Return [X, Y] of the center of cell containing provided text 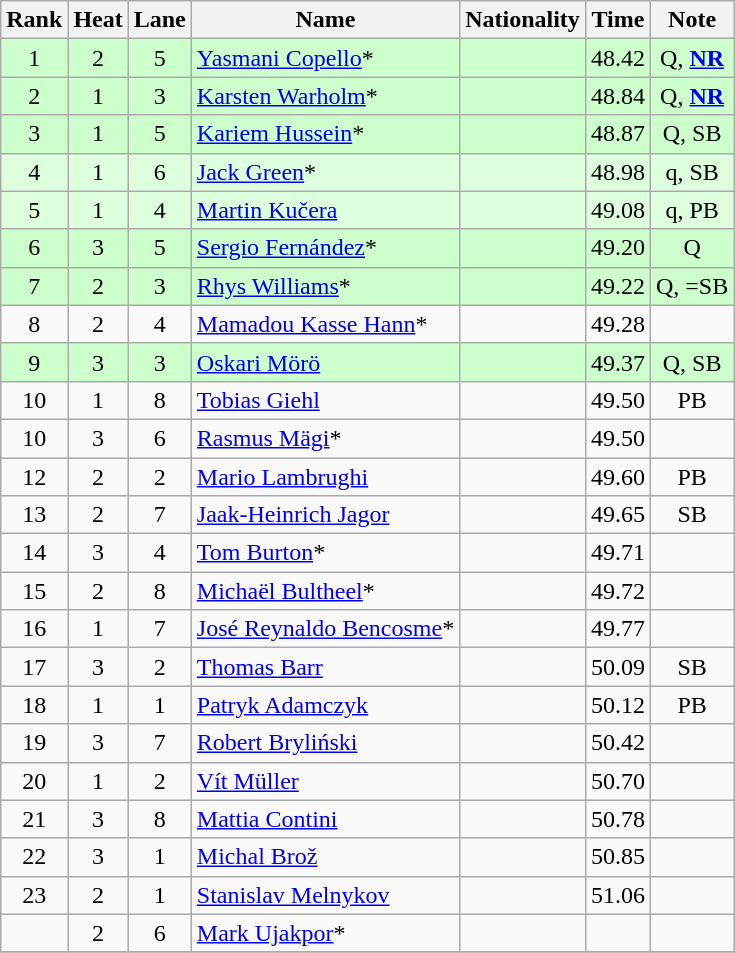
Heat [98, 20]
13 [34, 515]
q, SB [692, 172]
49.37 [618, 362]
Michal Brož [325, 857]
51.06 [618, 895]
q, PB [692, 210]
49.20 [618, 248]
Oskari Mörö [325, 362]
48.87 [618, 134]
49.28 [618, 324]
Sergio Fernández* [325, 248]
José Reynaldo Bencosme* [325, 629]
23 [34, 895]
Tobias Giehl [325, 400]
20 [34, 781]
50.42 [618, 743]
18 [34, 705]
49.22 [618, 286]
19 [34, 743]
49.72 [618, 591]
Time [618, 20]
50.09 [618, 667]
Michaël Bultheel* [325, 591]
16 [34, 629]
Name [325, 20]
Nationality [523, 20]
Vít Müller [325, 781]
12 [34, 477]
Lane [160, 20]
Patryk Adamczyk [325, 705]
49.77 [618, 629]
17 [34, 667]
Rasmus Mägi* [325, 438]
Q, =SB [692, 286]
48.84 [618, 96]
Thomas Barr [325, 667]
50.78 [618, 819]
Mario Lambrughi [325, 477]
Jack Green* [325, 172]
14 [34, 553]
50.85 [618, 857]
Robert Bryliński [325, 743]
Yasmani Copello* [325, 58]
Rhys Williams* [325, 286]
Q [692, 248]
15 [34, 591]
21 [34, 819]
Jaak-Heinrich Jagor [325, 515]
Rank [34, 20]
Mamadou Kasse Hann* [325, 324]
Kariem Hussein* [325, 134]
49.65 [618, 515]
Martin Kučera [325, 210]
48.42 [618, 58]
49.08 [618, 210]
48.98 [618, 172]
Tom Burton* [325, 553]
49.60 [618, 477]
50.70 [618, 781]
49.71 [618, 553]
50.12 [618, 705]
9 [34, 362]
Mattia Contini [325, 819]
Mark Ujakpor* [325, 933]
Note [692, 20]
Stanislav Melnykov [325, 895]
22 [34, 857]
Karsten Warholm* [325, 96]
